Locate the cell with the specified text and output its (x, y) center coordinate. 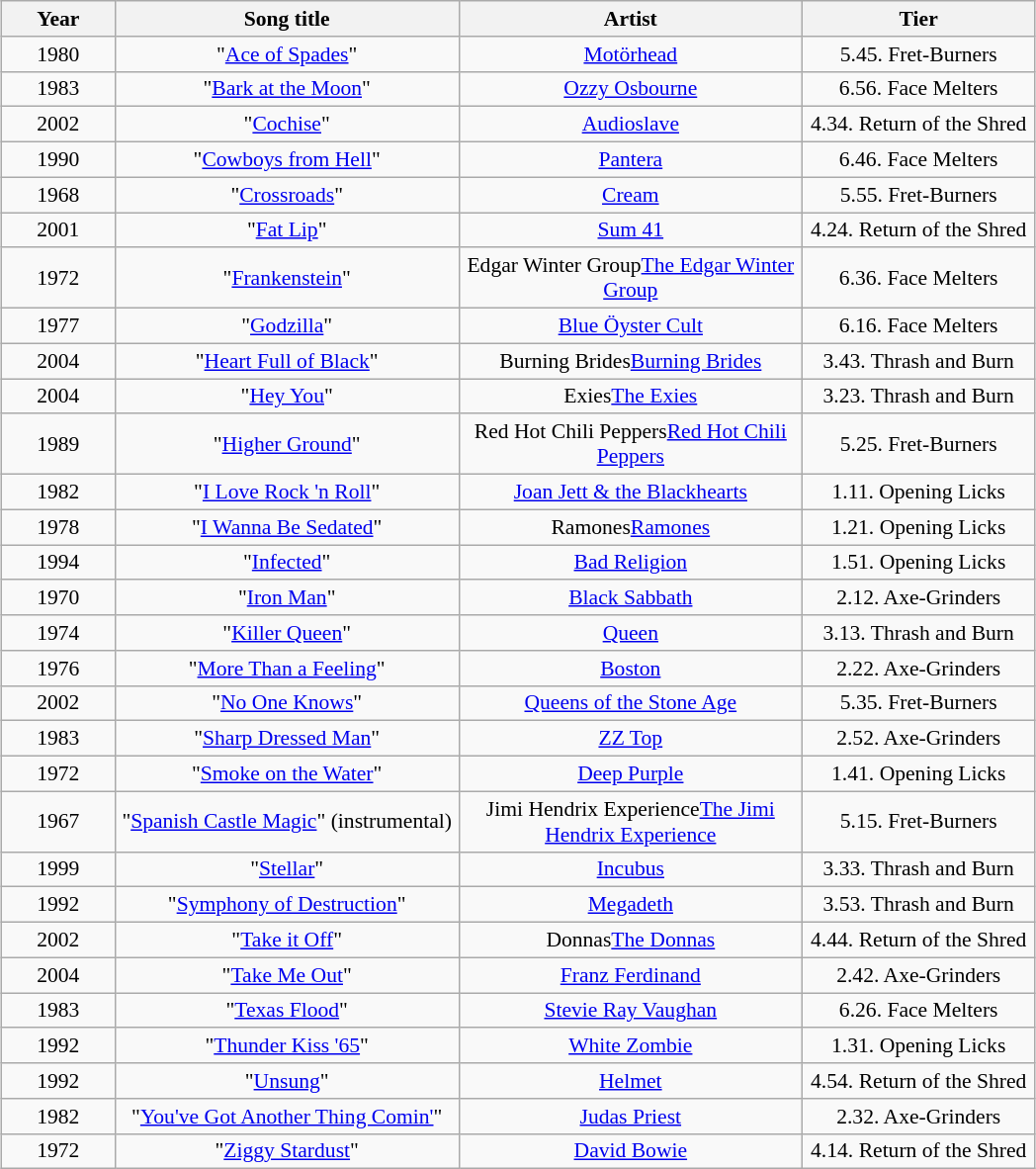
Megadeth (631, 905)
"Take it Off" (287, 940)
2.32. Axe-Grinders (919, 1116)
Pantera (631, 159)
"Iron Man" (287, 597)
1976 (57, 668)
3.13. Thrash and Burn (919, 633)
"Take Me Out" (287, 975)
1968 (57, 195)
Queens of the Stone Age (631, 703)
1994 (57, 562)
6.56. Face Melters (919, 89)
1.41. Opening Licks (919, 773)
Year (57, 19)
1.21. Opening Licks (919, 527)
RamonesRamones (631, 527)
4.34. Return of the Shred (919, 125)
"Godzilla" (287, 325)
"Sharp Dressed Man" (287, 739)
"Hey You" (287, 396)
2.12. Axe-Grinders (919, 597)
"Higher Ground" (287, 443)
1978 (57, 527)
5.25. Fret-Burners (919, 443)
1980 (57, 53)
"Thunder Kiss '65" (287, 1045)
Queen (631, 633)
6.36. Face Melters (919, 277)
4.24. Return of the Shred (919, 229)
1974 (57, 633)
"Bark at the Moon" (287, 89)
4.44. Return of the Shred (919, 940)
"Unsung" (287, 1081)
3.33. Thrash and Burn (919, 869)
"Crossroads" (287, 195)
Blue Öyster Cult (631, 325)
"Heart Full of Black" (287, 361)
5.45. Fret-Burners (919, 53)
1970 (57, 597)
"I Wanna Be Sedated" (287, 527)
Burning BridesBurning Brides (631, 361)
3.43. Thrash and Burn (919, 361)
Franz Ferdinand (631, 975)
Cream (631, 195)
Deep Purple (631, 773)
Black Sabbath (631, 597)
"Spanish Castle Magic" (instrumental) (287, 821)
"I Love Rock 'n Roll" (287, 492)
1.31. Opening Licks (919, 1045)
Song title (287, 19)
3.23. Thrash and Burn (919, 396)
"Ace of Spades" (287, 53)
3.53. Thrash and Burn (919, 905)
6.46. Face Melters (919, 159)
"Symphony of Destruction" (287, 905)
Red Hot Chili PeppersRed Hot Chili Peppers (631, 443)
Tier (919, 19)
Judas Priest (631, 1116)
"Frankenstein" (287, 277)
1999 (57, 869)
1977 (57, 325)
DonnasThe Donnas (631, 940)
5.35. Fret-Burners (919, 703)
2.42. Axe-Grinders (919, 975)
1.51. Opening Licks (919, 562)
Joan Jett & the Blackhearts (631, 492)
4.54. Return of the Shred (919, 1081)
Bad Religion (631, 562)
"Cochise" (287, 125)
"Texas Flood" (287, 1011)
"No One Knows" (287, 703)
ZZ Top (631, 739)
ExiesThe Exies (631, 396)
5.55. Fret-Burners (919, 195)
Boston (631, 668)
1.11. Opening Licks (919, 492)
"Smoke on the Water" (287, 773)
1990 (57, 159)
Artist (631, 19)
"You've Got Another Thing Comin'" (287, 1116)
5.15. Fret-Burners (919, 821)
Incubus (631, 869)
David Bowie (631, 1151)
Jimi Hendrix ExperienceThe Jimi Hendrix Experience (631, 821)
1967 (57, 821)
"Killer Queen" (287, 633)
Stevie Ray Vaughan (631, 1011)
Ozzy Osbourne (631, 89)
"Fat Lip" (287, 229)
Sum 41 (631, 229)
"More Than a Feeling" (287, 668)
Helmet (631, 1081)
2.22. Axe-Grinders (919, 668)
2.52. Axe-Grinders (919, 739)
2001 (57, 229)
White Zombie (631, 1045)
6.26. Face Melters (919, 1011)
6.16. Face Melters (919, 325)
Motörhead (631, 53)
1989 (57, 443)
Edgar Winter GroupThe Edgar Winter Group (631, 277)
"Ziggy Stardust" (287, 1151)
"Cowboys from Hell" (287, 159)
Audioslave (631, 125)
4.14. Return of the Shred (919, 1151)
"Stellar" (287, 869)
"Infected" (287, 562)
